Return the [x, y] coordinate for the center point of the cell that contains the specified text.  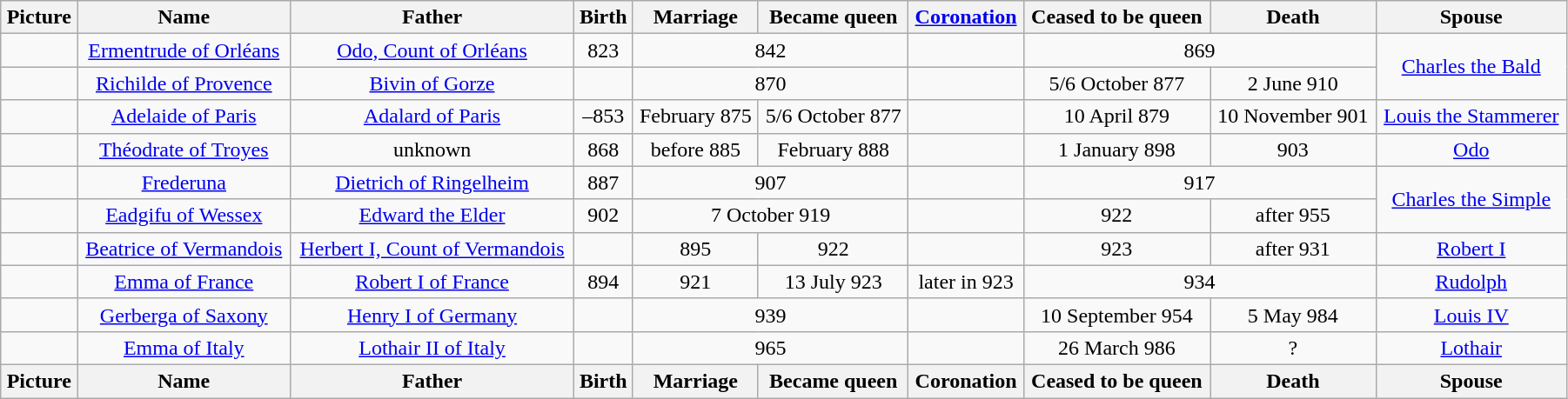
Charles the Bald [1471, 67]
Adalard of Paris [432, 116]
before 885 [695, 150]
902 [603, 216]
13 July 923 [833, 282]
26 March 986 [1117, 348]
869 [1199, 50]
Théodrate of Troyes [184, 150]
Emma of Italy [184, 348]
923 [1117, 249]
after 955 [1293, 216]
870 [771, 83]
? [1293, 348]
February 888 [833, 150]
Frederuna [184, 183]
917 [1199, 183]
Bivin of Gorze [432, 83]
10 November 901 [1293, 116]
Robert I of France [432, 282]
Rudolph [1471, 282]
894 [603, 282]
868 [603, 150]
965 [771, 348]
842 [771, 50]
Eadgifu of Wessex [184, 216]
Lothair II of Italy [432, 348]
1 January 898 [1117, 150]
887 [603, 183]
Charles the Simple [1471, 199]
921 [695, 282]
939 [771, 315]
Herbert I, Count of Vermandois [432, 249]
Louis IV [1471, 315]
Edward the Elder [432, 216]
Gerberga of Saxony [184, 315]
later in 923 [966, 282]
903 [1293, 150]
895 [695, 249]
Ermentrude of Orléans [184, 50]
2 June 910 [1293, 83]
10 April 879 [1117, 116]
unknown [432, 150]
February 875 [695, 116]
Emma of France [184, 282]
Odo, Count of Orléans [432, 50]
Odo [1471, 150]
934 [1199, 282]
7 October 919 [771, 216]
Beatrice of Vermandois [184, 249]
907 [771, 183]
Henry I of Germany [432, 315]
–853 [603, 116]
823 [603, 50]
Adelaide of Paris [184, 116]
Robert I [1471, 249]
Louis the Stammerer [1471, 116]
Dietrich of Ringelheim [432, 183]
10 September 954 [1117, 315]
5 May 984 [1293, 315]
Richilde of Provence [184, 83]
Lothair [1471, 348]
after 931 [1293, 249]
